Extract the [x, y] coordinate from the center of the cell holding the provided text.  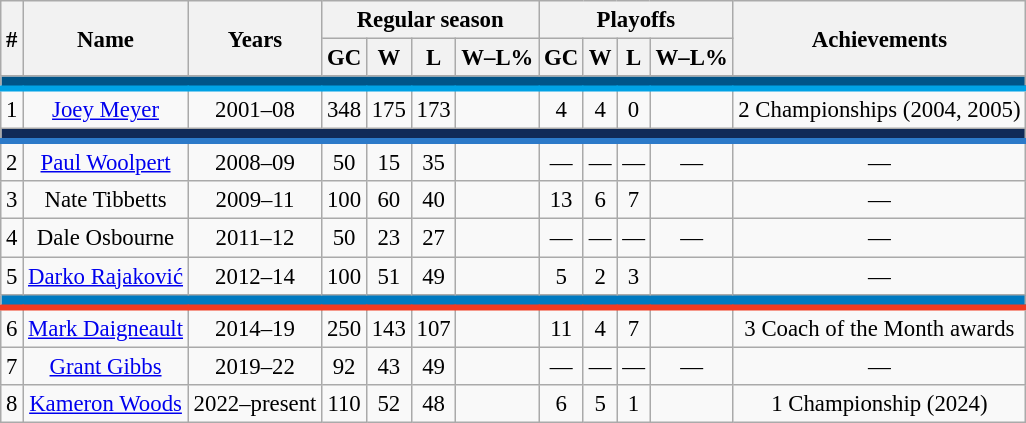
3 Coach of the Month awards [880, 327]
8 [12, 404]
110 [344, 404]
40 [434, 201]
250 [344, 327]
52 [388, 404]
1 Championship (2024) [880, 404]
Name [106, 38]
2014–19 [254, 327]
Achievements [880, 38]
2009–11 [254, 201]
Kameron Woods [106, 404]
35 [434, 162]
Grant Gibbs [106, 366]
173 [434, 109]
Paul Woolpert [106, 162]
2011–12 [254, 238]
15 [388, 162]
51 [388, 276]
Regular season [430, 20]
27 [434, 238]
Mark Daigneault [106, 327]
348 [344, 109]
Dale Osbourne [106, 238]
11 [562, 327]
143 [388, 327]
23 [388, 238]
Years [254, 38]
Darko Rajaković [106, 276]
43 [388, 366]
48 [434, 404]
Nate Tibbetts [106, 201]
2001–08 [254, 109]
175 [388, 109]
2 Championships (2004, 2005) [880, 109]
2012–14 [254, 276]
0 [634, 109]
2008–09 [254, 162]
Playoffs [636, 20]
Joey Meyer [106, 109]
60 [388, 201]
2019–22 [254, 366]
2022–present [254, 404]
# [12, 38]
107 [434, 327]
13 [562, 201]
92 [344, 366]
